Pinpoint the cell where the given text exists, returning its [x, y] midpoint coordinate. 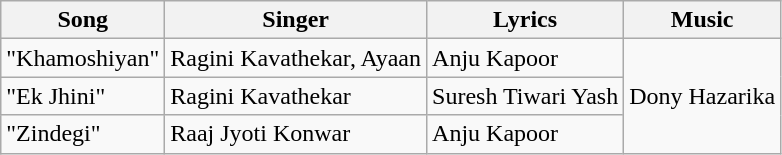
Music [702, 20]
Singer [296, 20]
"Zindegi" [83, 134]
Suresh Tiwari Yash [526, 96]
"Ek Jhini" [83, 96]
"Khamoshiyan" [83, 58]
Dony Hazarika [702, 96]
Ragini Kavathekar, Ayaan [296, 58]
Raaj Jyoti Konwar [296, 134]
Ragini Kavathekar [296, 96]
Song [83, 20]
Lyrics [526, 20]
